Capture the cell that displays the provided text and extract its [X, Y] central coordinate. 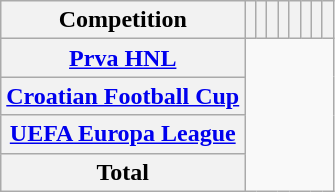
Prva HNL [123, 58]
UEFA Europa League [123, 134]
Total [123, 172]
Competition [123, 20]
Croatian Football Cup [123, 96]
